Search for the cell housing the specified text and yield its (x, y) center coordinate. 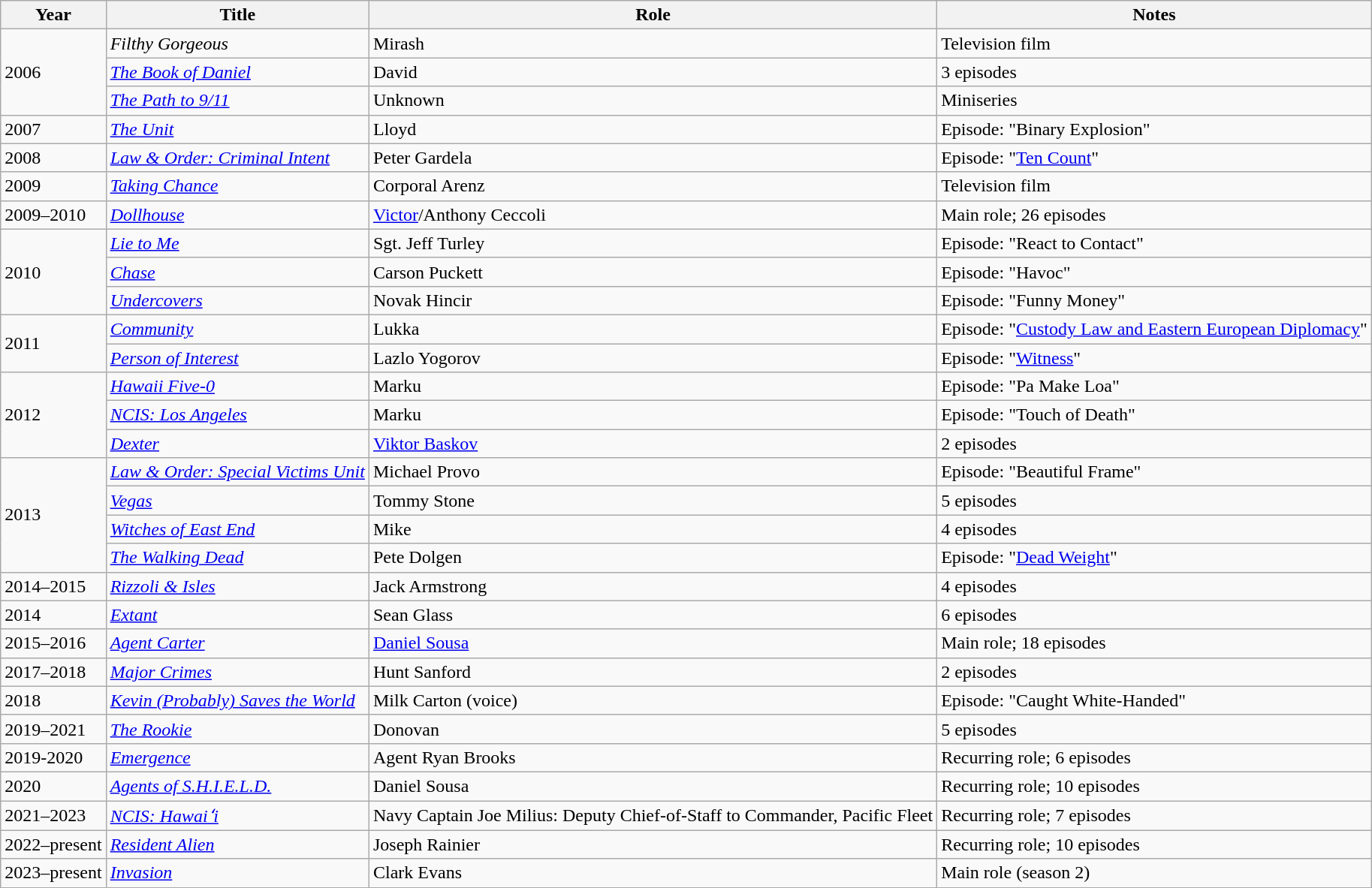
Tommy Stone (653, 501)
Novak Hincir (653, 300)
The Walking Dead (237, 558)
Pete Dolgen (653, 558)
Undercovers (237, 300)
NCIS: Hawaiʻi (237, 815)
Kevin (Probably) Saves the World (237, 700)
Episode: "Pa Make Loa" (1155, 387)
Community (237, 329)
Carson Puckett (653, 272)
Hawaii Five-0 (237, 387)
Episode: "Havoc" (1155, 272)
2006 (53, 72)
Episode: "Custody Law and Eastern European Diplomacy" (1155, 329)
2017–2018 (53, 672)
Episode: "Touch of Death" (1155, 415)
Person of Interest (237, 358)
2022–present (53, 844)
Role (653, 15)
Clark Evans (653, 873)
Agent Ryan Brooks (653, 757)
Mirash (653, 44)
Episode: "Binary Explosion" (1155, 129)
Milk Carton (voice) (653, 700)
Viktor Baskov (653, 444)
Vegas (237, 501)
2009–2010 (53, 215)
2015–2016 (53, 643)
2014 (53, 615)
Rizzoli & Isles (237, 586)
The Rookie (237, 729)
Agents of S.H.I.E.L.D. (237, 786)
2013 (53, 515)
Extant (237, 615)
The Path to 9/11 (237, 101)
2014–2015 (53, 586)
Sgt. Jeff Turley (653, 243)
2021–2023 (53, 815)
Lloyd (653, 129)
Peter Gardela (653, 158)
Episode: "Ten Count" (1155, 158)
Recurring role; 7 episodes (1155, 815)
2019-2020 (53, 757)
Major Crimes (237, 672)
Main role; 18 episodes (1155, 643)
2008 (53, 158)
Lie to Me (237, 243)
Episode: "Caught White-Handed" (1155, 700)
Michael Provo (653, 472)
2012 (53, 415)
NCIS: Los Angeles (237, 415)
Victor/Anthony Ceccoli (653, 215)
Main role; 26 episodes (1155, 215)
2019–2021 (53, 729)
Dollhouse (237, 215)
6 episodes (1155, 615)
Filthy Gorgeous (237, 44)
3 episodes (1155, 72)
2023–present (53, 873)
Episode: "React to Contact" (1155, 243)
2011 (53, 343)
Taking Chance (237, 186)
Episode: "Dead Weight" (1155, 558)
Sean Glass (653, 615)
2010 (53, 272)
Lukka (653, 329)
Hunt Sanford (653, 672)
Navy Captain Joe Milius: Deputy Chief-of-Staff to Commander, Pacific Fleet (653, 815)
Witches of East End (237, 529)
The Book of Daniel (237, 72)
Recurring role; 6 episodes (1155, 757)
Agent Carter (237, 643)
Jack Armstrong (653, 586)
Notes (1155, 15)
Emergence (237, 757)
Main role (season 2) (1155, 873)
Donovan (653, 729)
Dexter (237, 444)
2009 (53, 186)
Resident Alien (237, 844)
Episode: "Funny Money" (1155, 300)
Mike (653, 529)
Invasion (237, 873)
2020 (53, 786)
Law & Order: Special Victims Unit (237, 472)
2018 (53, 700)
Lazlo Yogorov (653, 358)
Chase (237, 272)
Unknown (653, 101)
Episode: "Beautiful Frame" (1155, 472)
2007 (53, 129)
Corporal Arenz (653, 186)
Title (237, 15)
Year (53, 15)
The Unit (237, 129)
Episode: "Witness" (1155, 358)
Law & Order: Criminal Intent (237, 158)
David (653, 72)
Joseph Rainier (653, 844)
Miniseries (1155, 101)
